Return the (X, Y) coordinate for the center point of the cell that contains the specified text.  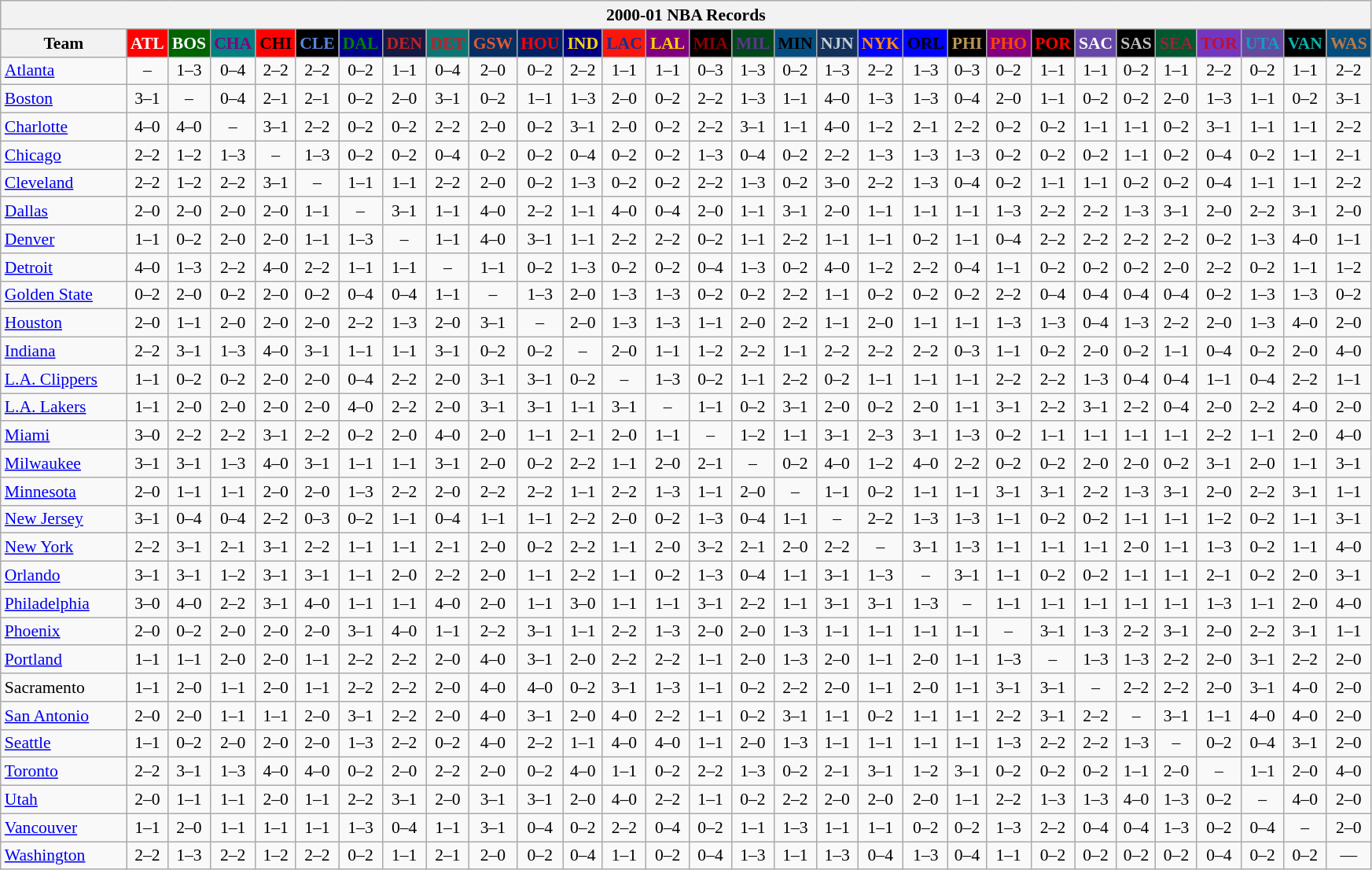
Washington (64, 856)
LAL (668, 43)
Toronto (64, 772)
Milwaukee (64, 463)
BOS (189, 43)
Golden State (64, 295)
CLE (318, 43)
Utah (64, 800)
GSW (494, 43)
Seattle (64, 743)
DEN (404, 43)
NJN (837, 43)
MIN (795, 43)
Sacramento (64, 688)
Houston (64, 323)
WAS (1349, 43)
SEA (1176, 43)
Minnesota (64, 492)
ORL (926, 43)
CHI (275, 43)
2000-01 NBA Records (686, 15)
Philadelphia (64, 603)
SAS (1136, 43)
New Jersey (64, 519)
HOU (539, 43)
Charlotte (64, 127)
CHA (233, 43)
2–3 (881, 436)
DET (448, 43)
Phoenix (64, 632)
ATL (148, 43)
L.A. Clippers (64, 379)
— (1349, 856)
Chicago (64, 155)
POR (1053, 43)
Vancouver (64, 828)
Orlando (64, 576)
MIL (753, 43)
MIA (710, 43)
UTA (1263, 43)
Portland (64, 660)
VAN (1305, 43)
Team (64, 43)
New York (64, 547)
LAC (624, 43)
Dallas (64, 212)
San Antonio (64, 716)
PHI (967, 43)
Boston (64, 99)
DAL (361, 43)
Detroit (64, 267)
3–2 (710, 547)
Cleveland (64, 183)
NYK (881, 43)
Indiana (64, 352)
L.A. Lakers (64, 407)
PHO (1008, 43)
Miami (64, 436)
Atlanta (64, 71)
Denver (64, 239)
SAC (1096, 43)
TOR (1219, 43)
IND (583, 43)
